Pinpoint the cell where the given text exists, returning its [x, y] midpoint coordinate. 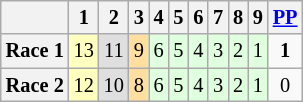
PP [286, 17]
10 [114, 85]
13 [84, 51]
11 [114, 51]
0 [286, 85]
7 [218, 17]
12 [84, 85]
Race 1 [35, 51]
Race 2 [35, 85]
